Search for the cell housing the specified text and yield its [x, y] center coordinate. 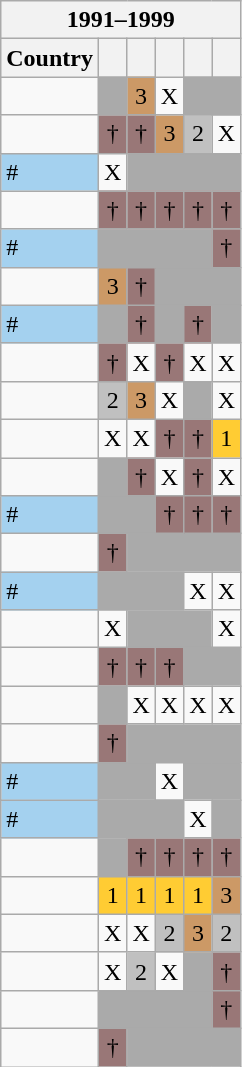
1991–1999 [121, 20]
Country [50, 58]
